Output the [X, Y] coordinate of the center of the cell containing the given text.  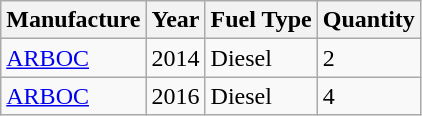
Year [176, 20]
2 [368, 58]
Fuel Type [261, 20]
2014 [176, 58]
Manufacture [74, 20]
4 [368, 96]
Quantity [368, 20]
2016 [176, 96]
